For the text-containing cell, return its midpoint in (x, y) coordinate format. 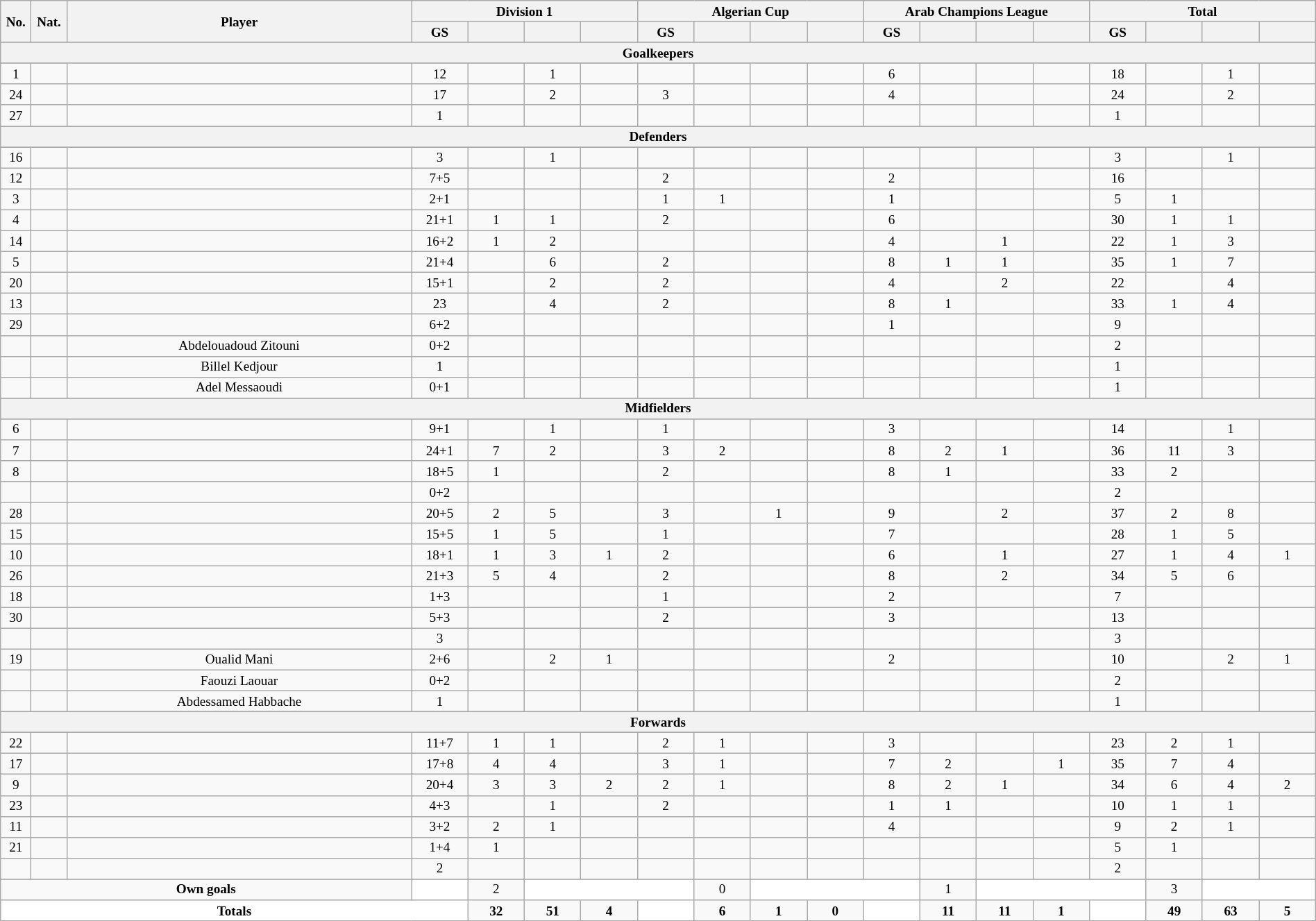
Goalkeepers (658, 53)
2+6 (440, 659)
21 (16, 847)
51 (552, 911)
29 (16, 325)
Defenders (658, 136)
1+4 (440, 847)
15+5 (440, 534)
Adel Messaoudi (239, 387)
36 (1117, 450)
Faouzi Laouar (239, 680)
Abdessamed Habbache (239, 701)
Arab Champions League (977, 11)
4+3 (440, 806)
Abdelouadoud Zitouni (239, 346)
Forwards (658, 722)
Algerian Cup (750, 11)
37 (1117, 513)
15+1 (440, 282)
7+5 (440, 178)
Midfielders (658, 408)
Division 1 (525, 11)
24+1 (440, 450)
Nat. (49, 22)
26 (16, 575)
6+2 (440, 325)
32 (496, 911)
15 (16, 534)
Own goals (206, 889)
20+5 (440, 513)
3+2 (440, 827)
1+3 (440, 596)
11+7 (440, 743)
17+8 (440, 764)
2+1 (440, 199)
21+1 (440, 220)
Total (1203, 11)
19 (16, 659)
18+5 (440, 471)
63 (1230, 911)
49 (1174, 911)
9+1 (440, 429)
Totals (235, 911)
18+1 (440, 555)
Billel Kedjour (239, 366)
16+2 (440, 241)
0+1 (440, 387)
Player (239, 22)
21+3 (440, 575)
5+3 (440, 618)
No. (16, 22)
20+4 (440, 785)
20 (16, 282)
21+4 (440, 262)
Oualid Mani (239, 659)
